Capture the cell that displays the provided text and extract its [X, Y] central coordinate. 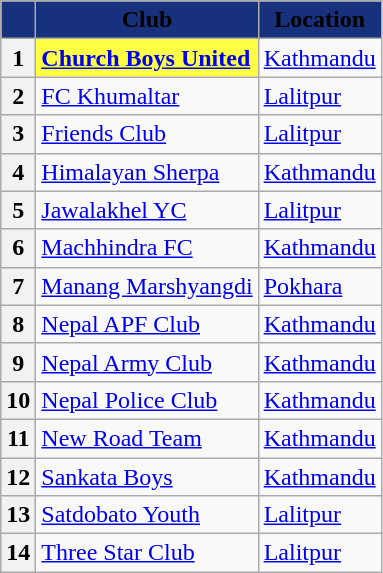
4 [18, 172]
Jawalakhel YC [147, 210]
8 [18, 324]
14 [18, 553]
12 [18, 477]
FC Khumaltar [147, 96]
3 [18, 134]
Nepal Police Club [147, 400]
Satdobato Youth [147, 515]
Machhindra FC [147, 248]
Church Boys United [147, 58]
Nepal APF Club [147, 324]
5 [18, 210]
1 [18, 58]
Friends Club [147, 134]
Location [320, 20]
2 [18, 96]
13 [18, 515]
Three Star Club [147, 553]
9 [18, 362]
Club [147, 20]
Nepal Army Club [147, 362]
6 [18, 248]
7 [18, 286]
Sankata Boys [147, 477]
Pokhara [320, 286]
Manang Marshyangdi [147, 286]
New Road Team [147, 438]
11 [18, 438]
Himalayan Sherpa [147, 172]
10 [18, 400]
